Extract the [x, y] coordinate from the center of the cell holding the provided text.  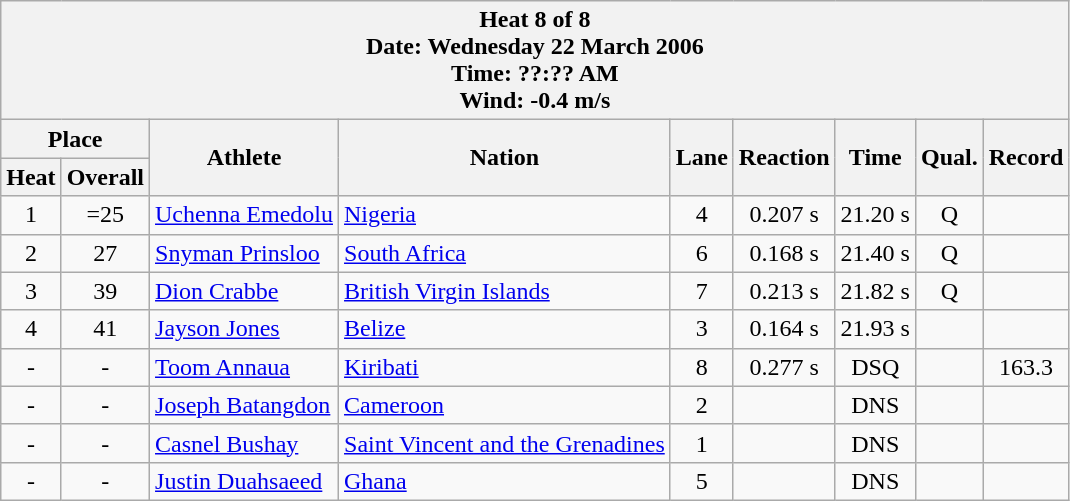
Joseph Batangdon [244, 405]
Place [76, 139]
Uchenna Emedolu [244, 215]
Casnel Bushay [244, 443]
0.213 s [784, 291]
Saint Vincent and the Grenadines [505, 443]
0.164 s [784, 329]
Overall [105, 177]
8 [702, 367]
Time [875, 158]
DSQ [875, 367]
0.207 s [784, 215]
Snyman Prinsloo [244, 253]
27 [105, 253]
0.277 s [784, 367]
0.168 s [784, 253]
21.93 s [875, 329]
Heat [31, 177]
Nation [505, 158]
Belize [505, 329]
Nigeria [505, 215]
=25 [105, 215]
5 [702, 481]
163.3 [1026, 367]
Justin Duahsaeed [244, 481]
21.40 s [875, 253]
21.20 s [875, 215]
Kiribati [505, 367]
South Africa [505, 253]
Heat 8 of 8 Date: Wednesday 22 March 2006 Time: ??:?? AM Wind: -0.4 m/s [535, 60]
39 [105, 291]
Cameroon [505, 405]
21.82 s [875, 291]
Jayson Jones [244, 329]
Reaction [784, 158]
41 [105, 329]
Lane [702, 158]
British Virgin Islands [505, 291]
Qual. [949, 158]
Dion Crabbe [244, 291]
Toom Annaua [244, 367]
Athlete [244, 158]
6 [702, 253]
7 [702, 291]
Record [1026, 158]
Ghana [505, 481]
